Return the [x, y] coordinate for the center point of the cell that contains the specified text.  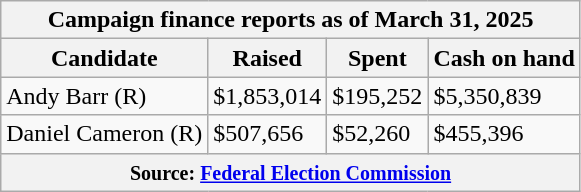
Andy Barr (R) [104, 96]
$195,252 [378, 96]
$1,853,014 [268, 96]
Campaign finance reports as of March 31, 2025 [291, 20]
Daniel Cameron (R) [104, 134]
$5,350,839 [504, 96]
Candidate [104, 58]
Spent [378, 58]
$52,260 [378, 134]
Source: Federal Election Commission [291, 172]
$455,396 [504, 134]
$507,656 [268, 134]
Cash on hand [504, 58]
Raised [268, 58]
